From the cell containing the given text, extract its center point as (x, y) coordinate. 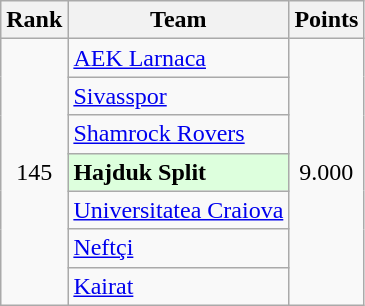
Hajduk Split (178, 172)
Shamrock Rovers (178, 134)
Sivasspor (178, 96)
Neftçi (178, 248)
AEK Larnaca (178, 58)
Team (178, 20)
Kairat (178, 286)
9.000 (326, 172)
Universitatea Craiova (178, 210)
145 (34, 172)
Rank (34, 20)
Points (326, 20)
